Return (X, Y) of the center of cell containing provided text 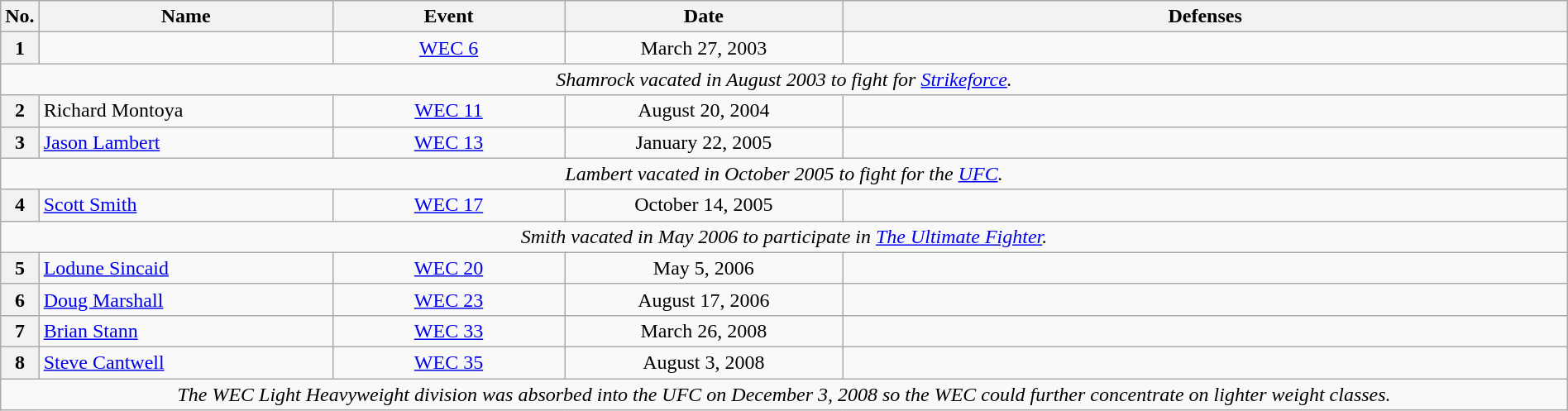
Defenses (1205, 17)
Scott Smith (185, 205)
Smith vacated in May 2006 to participate in The Ultimate Fighter. (784, 237)
WEC 20 (448, 268)
4 (20, 205)
WEC 17 (448, 205)
WEC 33 (448, 331)
Richard Montoya (185, 111)
March 27, 2003 (704, 48)
1 (20, 48)
2 (20, 111)
August 20, 2004 (704, 111)
Brian Stann (185, 331)
Shamrock vacated in August 2003 to fight for Strikeforce. (784, 79)
The WEC Light Heavyweight division was absorbed into the UFC on December 3, 2008 so the WEC could further concentrate on lighter weight classes. (784, 394)
8 (20, 362)
WEC 35 (448, 362)
Lodune Sincaid (185, 268)
7 (20, 331)
WEC 11 (448, 111)
3 (20, 142)
January 22, 2005 (704, 142)
Date (704, 17)
August 3, 2008 (704, 362)
March 26, 2008 (704, 331)
Event (448, 17)
May 5, 2006 (704, 268)
6 (20, 299)
Steve Cantwell (185, 362)
Jason Lambert (185, 142)
WEC 23 (448, 299)
No. (20, 17)
Name (185, 17)
5 (20, 268)
WEC 13 (448, 142)
WEC 6 (448, 48)
October 14, 2005 (704, 205)
August 17, 2006 (704, 299)
Lambert vacated in October 2005 to fight for the UFC. (784, 174)
Doug Marshall (185, 299)
